Detect which cell encompasses the target text, then output its (x, y) center coordinate. 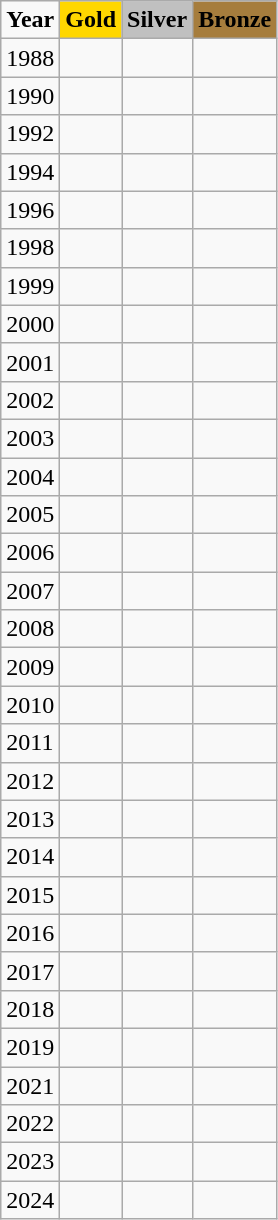
2016 (30, 933)
1994 (30, 172)
2002 (30, 400)
2024 (30, 1200)
Year (30, 20)
2011 (30, 743)
2008 (30, 629)
2000 (30, 324)
1998 (30, 248)
2021 (30, 1085)
Bronze (235, 20)
2007 (30, 591)
2015 (30, 895)
2014 (30, 857)
1988 (30, 58)
2022 (30, 1124)
2017 (30, 971)
2018 (30, 1009)
2005 (30, 515)
2001 (30, 362)
1999 (30, 286)
2004 (30, 477)
2019 (30, 1047)
1996 (30, 210)
2010 (30, 705)
Silver (158, 20)
2013 (30, 819)
1990 (30, 96)
2009 (30, 667)
1992 (30, 134)
2012 (30, 781)
Gold (91, 20)
2006 (30, 553)
2003 (30, 438)
2023 (30, 1162)
